Pinpoint the cell where the given text exists, returning its (X, Y) midpoint coordinate. 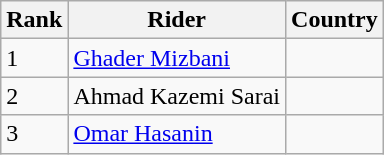
Country (335, 20)
3 (34, 134)
2 (34, 96)
Rider (177, 20)
Ghader Mizbani (177, 58)
1 (34, 58)
Ahmad Kazemi Sarai (177, 96)
Rank (34, 20)
Omar Hasanin (177, 134)
